Search for the cell housing the specified text and yield its [X, Y] center coordinate. 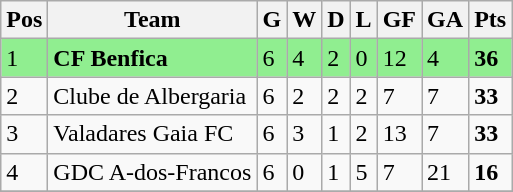
Clube de Albergaria [152, 96]
CF Benfica [152, 58]
Team [152, 20]
36 [490, 58]
Pos [24, 20]
W [304, 20]
13 [399, 134]
G [272, 20]
GF [399, 20]
21 [446, 172]
12 [399, 58]
GDC A-dos-Francos [152, 172]
D [336, 20]
16 [490, 172]
Valadares Gaia FC [152, 134]
GA [446, 20]
Pts [490, 20]
L [364, 20]
5 [364, 172]
